Detect which cell encompasses the target text, then output its (x, y) center coordinate. 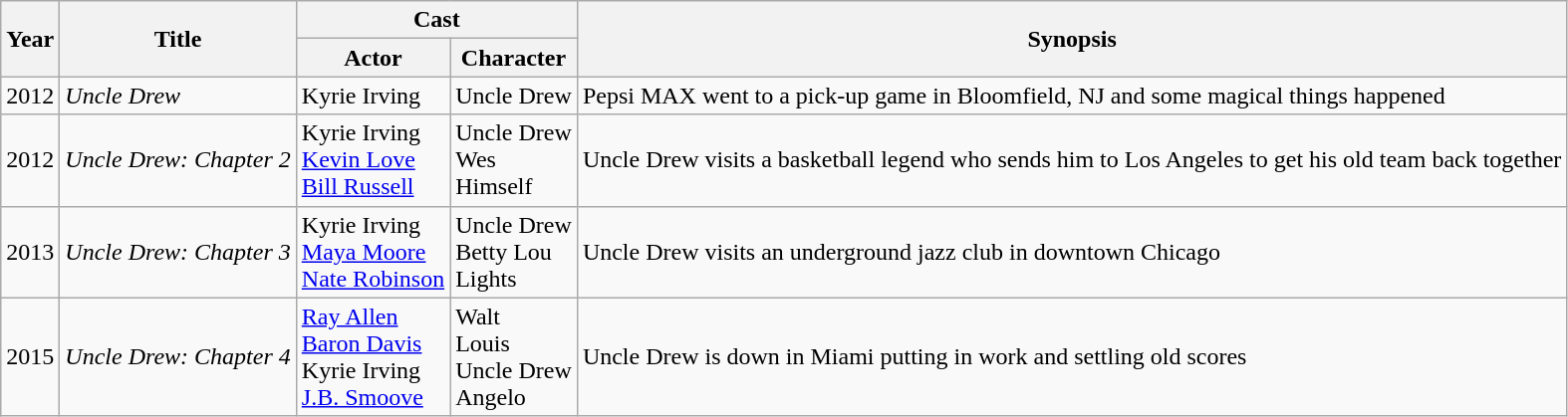
Uncle Drew visits a basketball legend who sends him to Los Angeles to get his old team back together (1072, 160)
Uncle Drew: Chapter 2 (177, 160)
Kyrie Irving Maya Moore Nate Robinson (373, 252)
Kyrie Irving (373, 96)
Title (177, 39)
Pepsi MAX went to a pick-up game in Bloomfield, NJ and some magical things happened (1072, 96)
Character (514, 58)
Uncle Drew: Chapter 3 (177, 252)
2015 (30, 356)
Ray Allen Baron Davis Kyrie Irving J.B. Smoove (373, 356)
2013 (30, 252)
Uncle Drew is down in Miami putting in work and settling old scores (1072, 356)
Actor (373, 58)
Uncle Drew Betty Lou Lights (514, 252)
Uncle Drew: Chapter 4 (177, 356)
Uncle Drew Wes Himself (514, 160)
Uncle Drew visits an underground jazz club in downtown Chicago (1072, 252)
Cast (436, 20)
Kyrie Irving Kevin Love Bill Russell (373, 160)
Synopsis (1072, 39)
Walt Louis Uncle Drew Angelo (514, 356)
Year (30, 39)
